For the text-containing cell, return its midpoint in (x, y) coordinate format. 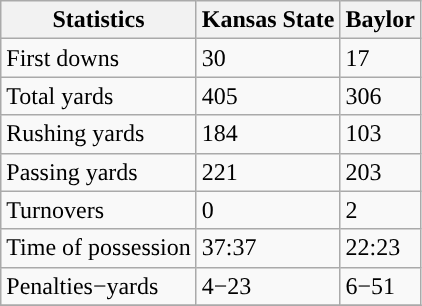
2 (380, 210)
Penalties−yards (99, 286)
221 (268, 172)
306 (380, 96)
Kansas State (268, 20)
22:23 (380, 248)
30 (268, 58)
0 (268, 210)
17 (380, 58)
Passing yards (99, 172)
6−51 (380, 286)
Baylor (380, 20)
4−23 (268, 286)
405 (268, 96)
First downs (99, 58)
103 (380, 134)
203 (380, 172)
37:37 (268, 248)
Statistics (99, 20)
184 (268, 134)
Rushing yards (99, 134)
Time of possession (99, 248)
Total yards (99, 96)
Turnovers (99, 210)
